Search for the cell housing the specified text and yield its [X, Y] center coordinate. 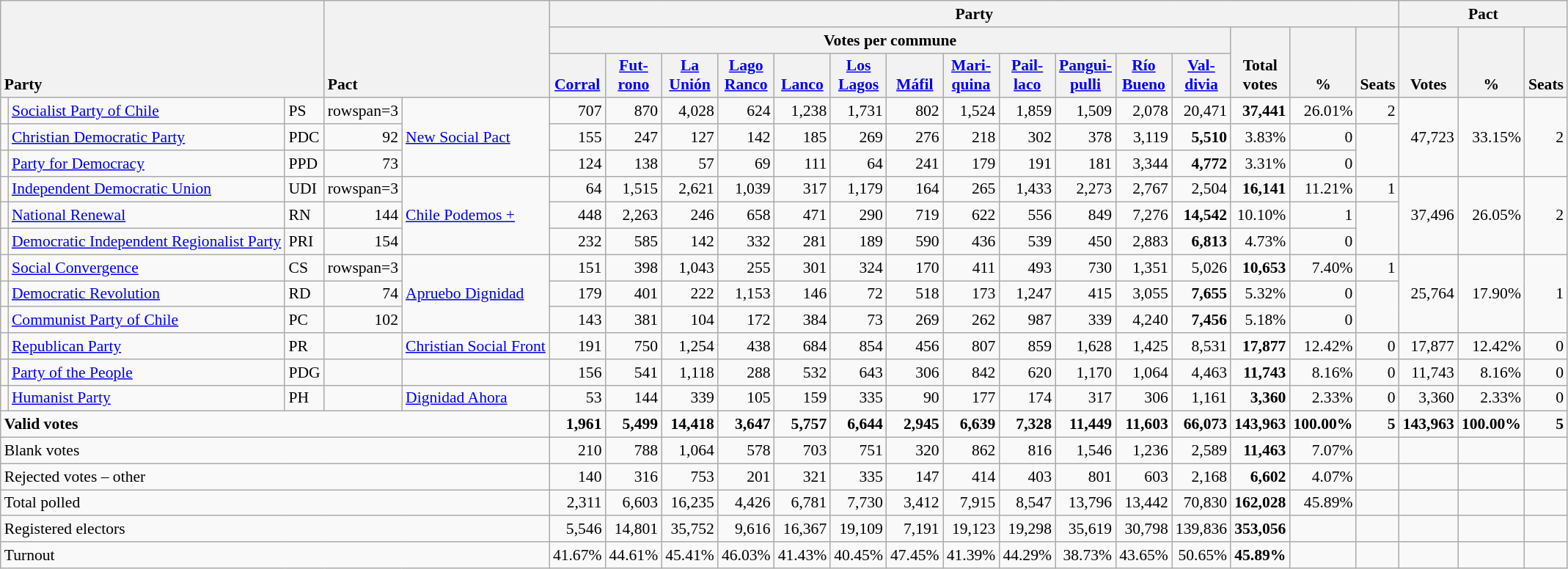
290 [858, 216]
151 [578, 268]
45.41% [689, 555]
450 [1085, 242]
57 [689, 164]
111 [802, 164]
4,426 [747, 503]
Total polled [275, 503]
17.90% [1492, 293]
807 [971, 346]
New Social Pact [475, 138]
518 [915, 294]
11,449 [1085, 425]
1,236 [1144, 451]
LagoRanco [747, 75]
Independent Democratic Union [147, 189]
1,425 [1144, 346]
411 [971, 268]
143 [578, 320]
Party for Democracy [147, 164]
603 [1144, 477]
5,510 [1201, 137]
332 [747, 242]
1,179 [858, 189]
842 [971, 372]
41.67% [578, 555]
4.73% [1260, 242]
471 [802, 216]
35,752 [689, 529]
750 [634, 346]
Fut-rono [634, 75]
7,328 [1027, 425]
Máfil [915, 75]
556 [1027, 216]
Christian Social Front [475, 346]
870 [634, 111]
381 [634, 320]
684 [802, 346]
50.65% [1201, 555]
11.21% [1323, 189]
10,653 [1260, 268]
288 [747, 372]
1,161 [1201, 398]
26.01% [1323, 111]
222 [689, 294]
RN [304, 216]
415 [1085, 294]
69 [747, 164]
Pangui-pulli [1085, 75]
1,731 [858, 111]
751 [858, 451]
156 [578, 372]
6,644 [858, 425]
Republican Party [147, 346]
20,471 [1201, 111]
PPD [304, 164]
19,298 [1027, 529]
10.10% [1260, 216]
26.05% [1492, 216]
324 [858, 268]
262 [971, 320]
859 [1027, 346]
92 [363, 137]
National Renewal [147, 216]
Votes per commune [890, 40]
16,367 [802, 529]
44.61% [634, 555]
7,730 [858, 503]
11,603 [1144, 425]
816 [1027, 451]
53 [578, 398]
276 [915, 137]
5,026 [1201, 268]
172 [747, 320]
47.45% [915, 555]
4,028 [689, 111]
Blank votes [275, 451]
104 [689, 320]
6,813 [1201, 242]
1,247 [1027, 294]
854 [858, 346]
3,119 [1144, 137]
19,123 [971, 529]
4,240 [1144, 320]
Votes [1429, 63]
3,055 [1144, 294]
532 [802, 372]
210 [578, 451]
255 [747, 268]
102 [363, 320]
PS [304, 111]
2,621 [689, 189]
6,602 [1260, 477]
LosLagos [858, 75]
170 [915, 268]
4,463 [1201, 372]
1,153 [747, 294]
384 [802, 320]
41.43% [802, 555]
719 [915, 216]
7.40% [1323, 268]
Mari-quina [971, 75]
Turnout [275, 555]
38.73% [1085, 555]
146 [802, 294]
138 [634, 164]
Democratic Independent Regionalist Party [147, 242]
13,442 [1144, 503]
1,961 [578, 425]
74 [363, 294]
753 [689, 477]
590 [915, 242]
2,883 [1144, 242]
218 [971, 137]
8,531 [1201, 346]
5.18% [1260, 320]
316 [634, 477]
RíoBueno [1144, 75]
3,647 [747, 425]
127 [689, 137]
46.03% [747, 555]
1,509 [1085, 111]
Communist Party of Chile [147, 320]
1,039 [747, 189]
6,781 [802, 503]
35,619 [1085, 529]
281 [802, 242]
CS [304, 268]
1,254 [689, 346]
140 [578, 477]
177 [971, 398]
PDC [304, 137]
7,456 [1201, 320]
16,235 [689, 503]
3.83% [1260, 137]
4,772 [1201, 164]
154 [363, 242]
401 [634, 294]
862 [971, 451]
Valid votes [275, 425]
801 [1085, 477]
2,945 [915, 425]
5,546 [578, 529]
1,524 [971, 111]
2,767 [1144, 189]
14,542 [1201, 216]
1,043 [689, 268]
2,273 [1085, 189]
320 [915, 451]
624 [747, 111]
173 [971, 294]
47,723 [1429, 138]
5,757 [802, 425]
232 [578, 242]
37,441 [1260, 111]
2,263 [634, 216]
Party of the People [147, 372]
25,764 [1429, 293]
Christian Democratic Party [147, 137]
Registered electors [275, 529]
181 [1085, 164]
Dignidad Ahora [475, 398]
3.31% [1260, 164]
30,798 [1144, 529]
403 [1027, 477]
241 [915, 164]
139,836 [1201, 529]
Totalvotes [1260, 63]
40.45% [858, 555]
124 [578, 164]
44.29% [1027, 555]
70,830 [1201, 503]
1,170 [1085, 372]
541 [634, 372]
159 [802, 398]
436 [971, 242]
Socialist Party of Chile [147, 111]
Apruebo Dignidad [475, 293]
1,351 [1144, 268]
802 [915, 111]
378 [1085, 137]
13,796 [1085, 503]
398 [634, 268]
585 [634, 242]
414 [971, 477]
LaUnión [689, 75]
105 [747, 398]
7,191 [915, 529]
PR [304, 346]
164 [915, 189]
703 [802, 451]
1,238 [802, 111]
456 [915, 346]
302 [1027, 137]
265 [971, 189]
Humanist Party [147, 398]
Lanco [802, 75]
Val-divia [1201, 75]
37,496 [1429, 216]
66,073 [1201, 425]
493 [1027, 268]
658 [747, 216]
539 [1027, 242]
7.07% [1323, 451]
622 [971, 216]
Social Convergence [147, 268]
16,141 [1260, 189]
Democratic Revolution [147, 294]
1,118 [689, 372]
6,639 [971, 425]
1,546 [1085, 451]
7,655 [1201, 294]
2,168 [1201, 477]
Rejected votes – other [275, 477]
147 [915, 477]
5.32% [1260, 294]
Corral [578, 75]
PC [304, 320]
14,418 [689, 425]
7,915 [971, 503]
1,515 [634, 189]
448 [578, 216]
33.15% [1492, 138]
155 [578, 137]
Chile Podemos + [475, 216]
849 [1085, 216]
2,589 [1201, 451]
730 [1085, 268]
2,504 [1201, 189]
321 [802, 477]
1,859 [1027, 111]
4.07% [1323, 477]
620 [1027, 372]
3,412 [915, 503]
PH [304, 398]
246 [689, 216]
438 [747, 346]
301 [802, 268]
788 [634, 451]
201 [747, 477]
RD [304, 294]
Pail-laco [1027, 75]
6,603 [634, 503]
5,499 [634, 425]
185 [802, 137]
2,311 [578, 503]
189 [858, 242]
2,078 [1144, 111]
9,616 [747, 529]
174 [1027, 398]
PRI [304, 242]
578 [747, 451]
19,109 [858, 529]
PDG [304, 372]
162,028 [1260, 503]
UDI [304, 189]
353,056 [1260, 529]
1,433 [1027, 189]
90 [915, 398]
11,463 [1260, 451]
1,628 [1085, 346]
14,801 [634, 529]
8,547 [1027, 503]
72 [858, 294]
643 [858, 372]
707 [578, 111]
43.65% [1144, 555]
41.39% [971, 555]
247 [634, 137]
7,276 [1144, 216]
987 [1027, 320]
3,344 [1144, 164]
